Find where the given text appears and provide that cell's center as (x, y) coordinate. 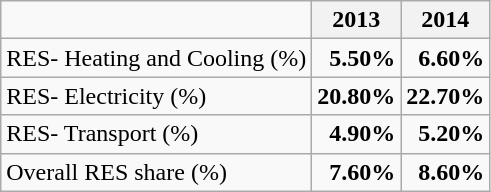
20.80% (356, 96)
2013 (356, 20)
RES- Transport (%) (156, 134)
7.60% (356, 172)
4.90% (356, 134)
RES- Electricity (%) (156, 96)
5.20% (446, 134)
RES- Heating and Cooling (%) (156, 58)
6.60% (446, 58)
5.50% (356, 58)
22.70% (446, 96)
8.60% (446, 172)
Overall RES share (%) (156, 172)
2014 (446, 20)
